Provide the (x, y) coordinate of the cell's center where the given text is located.  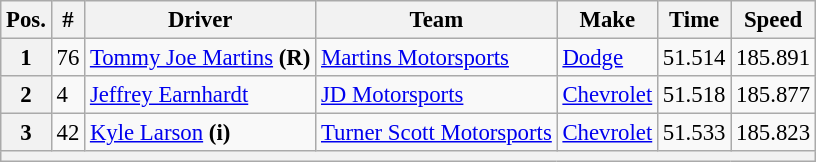
51.518 (694, 95)
51.514 (694, 58)
Driver (200, 20)
Tommy Joe Martins (R) (200, 58)
Turner Scott Motorsports (436, 133)
42 (68, 133)
2 (26, 95)
Make (607, 20)
185.823 (774, 133)
Team (436, 20)
Jeffrey Earnhardt (200, 95)
Kyle Larson (i) (200, 133)
Speed (774, 20)
185.877 (774, 95)
Time (694, 20)
JD Motorsports (436, 95)
185.891 (774, 58)
Dodge (607, 58)
51.533 (694, 133)
76 (68, 58)
# (68, 20)
Martins Motorsports (436, 58)
4 (68, 95)
1 (26, 58)
3 (26, 133)
Pos. (26, 20)
